Output the [x, y] coordinate of the center of the cell containing the given text.  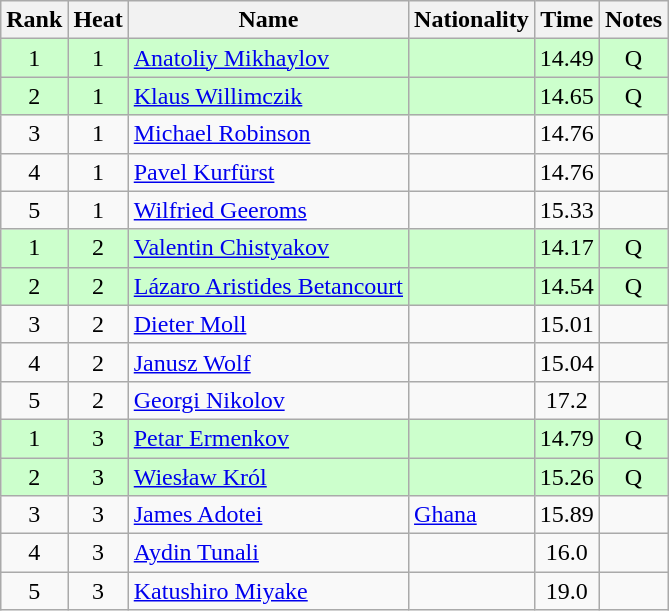
19.0 [566, 591]
Georgi Nikolov [268, 400]
Petar Ermenkov [268, 438]
Name [268, 20]
15.04 [566, 362]
Valentin Chistyakov [268, 248]
Heat [98, 20]
15.33 [566, 210]
Katushiro Miyake [268, 591]
Pavel Kurfürst [268, 172]
15.26 [566, 477]
14.54 [566, 286]
Lázaro Aristides Betancourt [268, 286]
15.89 [566, 515]
Anatoliy Mikhaylov [268, 58]
Time [566, 20]
15.01 [566, 324]
14.17 [566, 248]
James Adotei [268, 515]
Klaus Willimczik [268, 96]
Wiesław Król [268, 477]
Aydin Tunali [268, 553]
16.0 [566, 553]
Rank [34, 20]
Notes [633, 20]
Janusz Wolf [268, 362]
14.49 [566, 58]
Nationality [472, 20]
Dieter Moll [268, 324]
Wilfried Geeroms [268, 210]
Ghana [472, 515]
14.65 [566, 96]
17.2 [566, 400]
14.79 [566, 438]
Michael Robinson [268, 134]
